Find where the given text appears and provide that cell's center as (X, Y) coordinate. 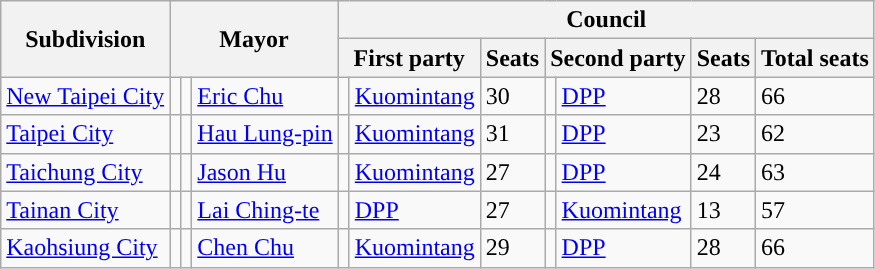
30 (512, 96)
24 (723, 172)
63 (816, 172)
Kaohsiung City (86, 248)
Total seats (816, 58)
Jason Hu (265, 172)
Second party (618, 58)
57 (816, 210)
Tainan City (86, 210)
Hau Lung-pin (265, 134)
Subdivision (86, 39)
Taipei City (86, 134)
62 (816, 134)
New Taipei City (86, 96)
Taichung City (86, 172)
29 (512, 248)
First party (409, 58)
Chen Chu (265, 248)
Mayor (254, 39)
Lai Ching-te (265, 210)
Eric Chu (265, 96)
13 (723, 210)
23 (723, 134)
31 (512, 134)
Council (606, 20)
